Scan for the cell matching the given text and deliver its (X, Y) coordinate at center. 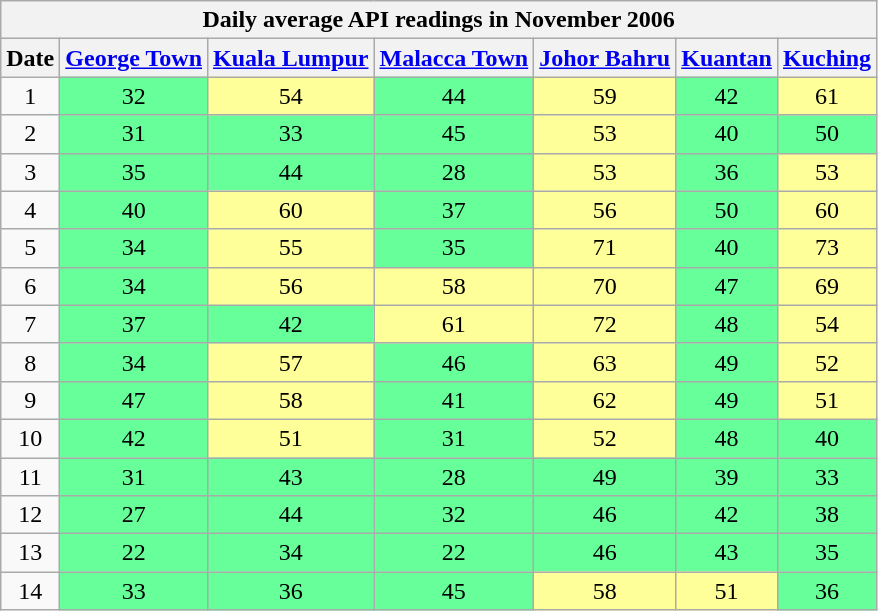
62 (605, 400)
Kuala Lumpur (291, 58)
71 (605, 248)
1 (30, 96)
8 (30, 362)
55 (291, 248)
Johor Bahru (605, 58)
59 (605, 96)
27 (134, 515)
39 (727, 477)
4 (30, 210)
13 (30, 553)
57 (291, 362)
Kuching (826, 58)
5 (30, 248)
2 (30, 134)
72 (605, 324)
14 (30, 591)
6 (30, 286)
73 (826, 248)
9 (30, 400)
7 (30, 324)
10 (30, 438)
Date (30, 58)
11 (30, 477)
Malacca Town (454, 58)
63 (605, 362)
12 (30, 515)
George Town (134, 58)
Daily average API readings in November 2006 (439, 20)
38 (826, 515)
3 (30, 172)
Kuantan (727, 58)
70 (605, 286)
41 (454, 400)
69 (826, 286)
